Capture the cell that displays the provided text and extract its (X, Y) central coordinate. 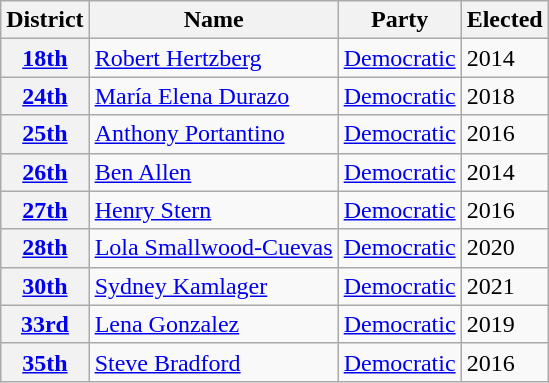
25th (45, 134)
35th (45, 362)
24th (45, 96)
2021 (504, 286)
Ben Allen (214, 172)
District (45, 20)
María Elena Durazo (214, 96)
Lena Gonzalez (214, 324)
Name (214, 20)
33rd (45, 324)
Henry Stern (214, 210)
26th (45, 172)
Sydney Kamlager (214, 286)
30th (45, 286)
27th (45, 210)
Elected (504, 20)
Steve Bradford (214, 362)
18th (45, 58)
Anthony Portantino (214, 134)
2019 (504, 324)
Lola Smallwood-Cuevas (214, 248)
Party (400, 20)
2020 (504, 248)
28th (45, 248)
Robert Hertzberg (214, 58)
2018 (504, 96)
